Determine the (X, Y) coordinate at the center of the cell enclosing the given text.  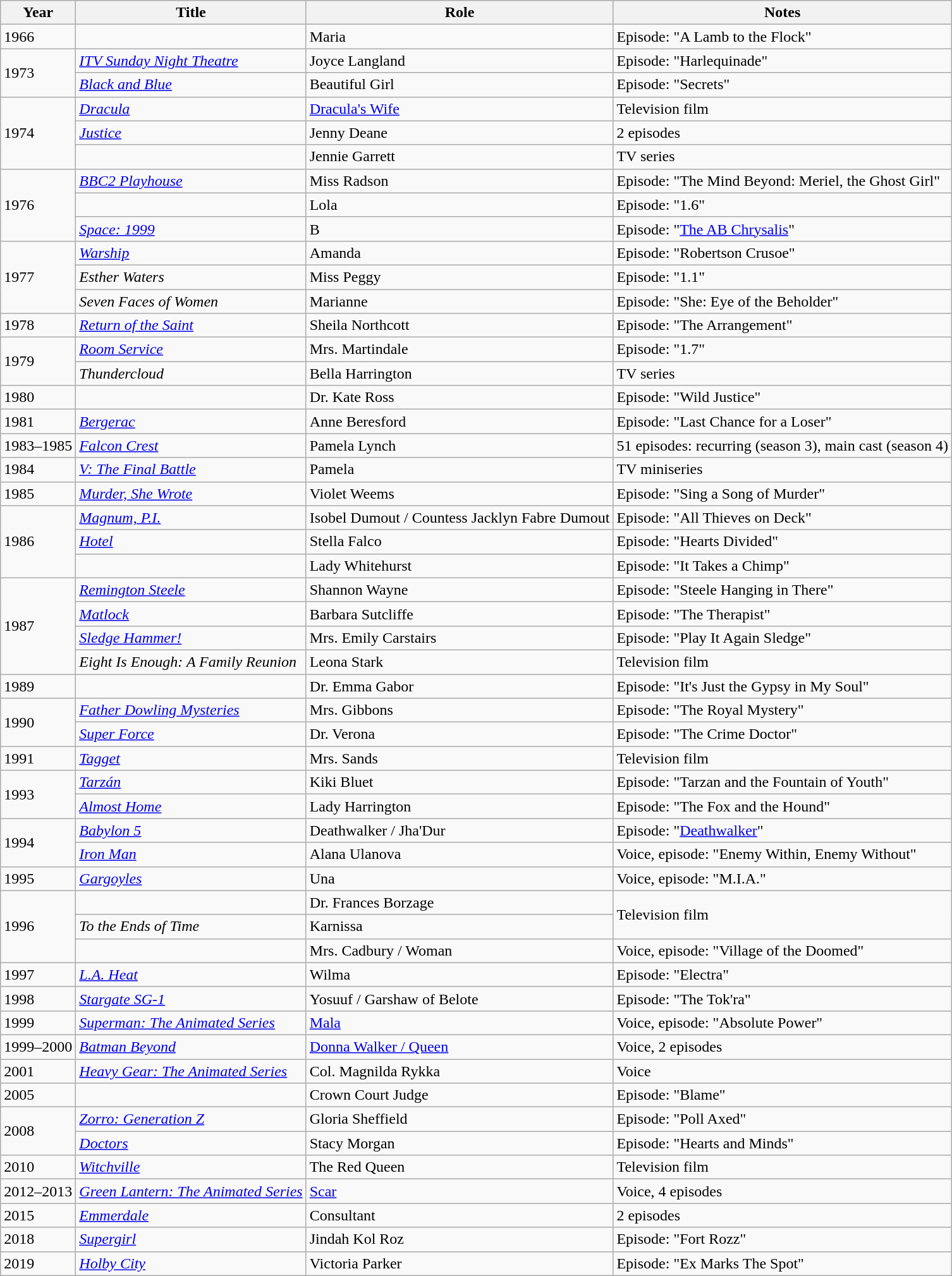
2005 (38, 1095)
Voice, episode: "Absolute Power" (783, 1023)
Dracula (191, 109)
V: The Final Battle (191, 470)
Barbara Sutcliffe (460, 614)
Episode: "1.1" (783, 277)
Almost Home (191, 806)
Donna Walker / Queen (460, 1047)
Notes (783, 13)
Green Lantern: The Animated Series (191, 1191)
Lady Whitehurst (460, 566)
Violet Weems (460, 494)
Alana Ulanova (460, 854)
Voice, episode: "Enemy Within, Enemy Without" (783, 854)
1999 (38, 1023)
Jenny Deane (460, 133)
Mala (460, 1023)
1990 (38, 722)
Episode: "The Fox and the Hound" (783, 806)
Episode: "All Thieves on Deck" (783, 518)
Heavy Gear: The Animated Series (191, 1071)
Superman: The Animated Series (191, 1023)
Sledge Hammer! (191, 638)
Dr. Emma Gabor (460, 686)
1974 (38, 133)
Episode: "Steele Hanging in There" (783, 590)
1997 (38, 975)
1978 (38, 325)
Tagget (191, 758)
Episode: "The Tok'ra" (783, 999)
1994 (38, 842)
Bella Harrington (460, 374)
2015 (38, 1215)
Voice, episode: "Village of the Doomed" (783, 951)
1983–1985 (38, 446)
Voice, 2 episodes (783, 1047)
Una (460, 878)
Remington Steele (191, 590)
Maria (460, 37)
Episode: "She: Eye of the Beholder" (783, 301)
1985 (38, 494)
2008 (38, 1131)
Episode: "The AB Chrysalis" (783, 229)
Lola (460, 205)
Room Service (191, 349)
Miss Peggy (460, 277)
Black and Blue (191, 85)
Beautiful Girl (460, 85)
Voice, episode: "M.I.A." (783, 878)
Kiki Bluet (460, 782)
1989 (38, 686)
Hotel (191, 542)
Shannon Wayne (460, 590)
B (460, 229)
Leona Stark (460, 662)
Doctors (191, 1143)
Episode: "Wild Justice" (783, 398)
1984 (38, 470)
Episode: "Fort Rozz" (783, 1239)
Thundercloud (191, 374)
Episode: "The Crime Doctor" (783, 734)
Seven Faces of Women (191, 301)
Episode: "Last Chance for a Loser" (783, 422)
Return of the Saint (191, 325)
Episode: "The Arrangement" (783, 325)
Gloria Sheffield (460, 1119)
Episode: "Robertson Crusoe" (783, 253)
Episode: "1.7" (783, 349)
Warship (191, 253)
Magnum, P.I. (191, 518)
Episode: "Blame" (783, 1095)
Episode: "Secrets" (783, 85)
Scar (460, 1191)
Joyce Langland (460, 61)
Title (191, 13)
The Red Queen (460, 1167)
Gargoyles (191, 878)
Consultant (460, 1215)
1966 (38, 37)
BBC2 Playhouse (191, 181)
Episode: "Hearts Divided" (783, 542)
Mrs. Gibbons (460, 710)
Episode: "Tarzan and the Fountain of Youth" (783, 782)
Episode: "Hearts and Minds" (783, 1143)
Stargate SG-1 (191, 999)
Isobel Dumout / Countess Jacklyn Fabre Dumout (460, 518)
1981 (38, 422)
Batman Beyond (191, 1047)
1991 (38, 758)
Episode: "Poll Axed" (783, 1119)
Marianne (460, 301)
TV miniseries (783, 470)
1999–2000 (38, 1047)
Dr. Frances Borzage (460, 902)
Col. Magnilda Rykka (460, 1071)
Dr. Kate Ross (460, 398)
Episode: "The Therapist" (783, 614)
L.A. Heat (191, 975)
Episode: "Deathwalker" (783, 830)
Esther Waters (191, 277)
Episode: "A Lamb to the Flock" (783, 37)
Mrs. Emily Carstairs (460, 638)
Stacy Morgan (460, 1143)
Iron Man (191, 854)
2001 (38, 1071)
Year (38, 13)
1996 (38, 927)
Super Force (191, 734)
Dr. Verona (460, 734)
Mrs. Martindale (460, 349)
Sheila Northcott (460, 325)
Murder, She Wrote (191, 494)
Mrs. Cadbury / Woman (460, 951)
Zorro: Generation Z (191, 1119)
Deathwalker / Jha'Dur (460, 830)
Holby City (191, 1263)
51 episodes: recurring (season 3), main cast (season 4) (783, 446)
Pamela Lynch (460, 446)
Episode: "Electra" (783, 975)
Episode: "Play It Again Sledge" (783, 638)
1976 (38, 205)
Episode: "It Takes a Chimp" (783, 566)
Episode: "The Royal Mystery" (783, 710)
To the Ends of Time (191, 927)
ITV Sunday Night Theatre (191, 61)
Witchville (191, 1167)
Role (460, 13)
Justice (191, 133)
Amanda (460, 253)
Anne Beresford (460, 422)
1980 (38, 398)
Lady Harrington (460, 806)
1986 (38, 542)
Emmerdale (191, 1215)
Victoria Parker (460, 1263)
1979 (38, 362)
1993 (38, 794)
Episode: "The Mind Beyond: Meriel, the Ghost Girl" (783, 181)
Supergirl (191, 1239)
1973 (38, 73)
1977 (38, 277)
Eight Is Enough: A Family Reunion (191, 662)
1998 (38, 999)
Matlock (191, 614)
Bergerac (191, 422)
Wilma (460, 975)
Episode: "It's Just the Gypsy in My Soul" (783, 686)
Episode: "1.6" (783, 205)
Father Dowling Mysteries (191, 710)
Stella Falco (460, 542)
Karnissa (460, 927)
Jindah Kol Roz (460, 1239)
Tarzán (191, 782)
Falcon Crest (191, 446)
1987 (38, 626)
Miss Radson (460, 181)
Episode: "Ex Marks The Spot" (783, 1263)
2018 (38, 1239)
Dracula's Wife (460, 109)
Crown Court Judge (460, 1095)
Jennie Garrett (460, 157)
Voice, 4 episodes (783, 1191)
2010 (38, 1167)
Pamela (460, 470)
1995 (38, 878)
Space: 1999 (191, 229)
2019 (38, 1263)
Episode: "Sing a Song of Murder" (783, 494)
Yosuuf / Garshaw of Belote (460, 999)
Babylon 5 (191, 830)
Episode: "Harlequinade" (783, 61)
Mrs. Sands (460, 758)
Voice (783, 1071)
2012–2013 (38, 1191)
